Scan for the cell matching the given text and deliver its [x, y] coordinate at center. 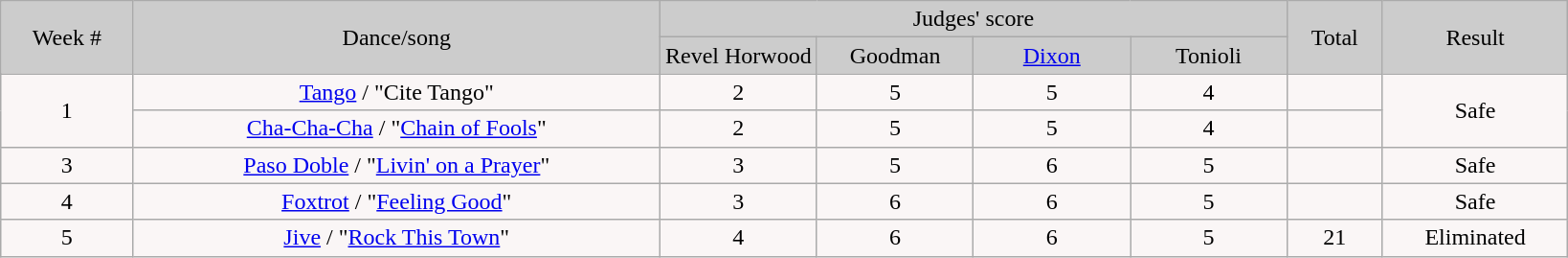
Revel Horwood [739, 56]
Eliminated [1475, 238]
Goodman [895, 56]
Judges' score [974, 19]
Cha-Cha-Cha / "Chain of Fools" [396, 129]
Dance/song [396, 37]
Dixon [1052, 56]
1 [67, 110]
Jive / "Rock This Town" [396, 238]
Week # [67, 37]
21 [1334, 238]
Total [1334, 37]
Tango / "Cite Tango" [396, 92]
Foxtrot / "Feeling Good" [396, 201]
Paso Doble / "Livin' on a Prayer" [396, 165]
Tonioli [1209, 56]
Result [1475, 37]
